Extract the [x, y] coordinate from the center of the cell holding the provided text.  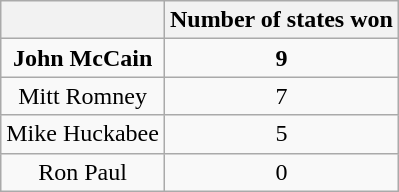
7 [281, 96]
0 [281, 172]
9 [281, 58]
5 [281, 134]
Mike Huckabee [83, 134]
Mitt Romney [83, 96]
Number of states won [281, 20]
John McCain [83, 58]
Ron Paul [83, 172]
